Locate the cell with the specified text and output its [x, y] center coordinate. 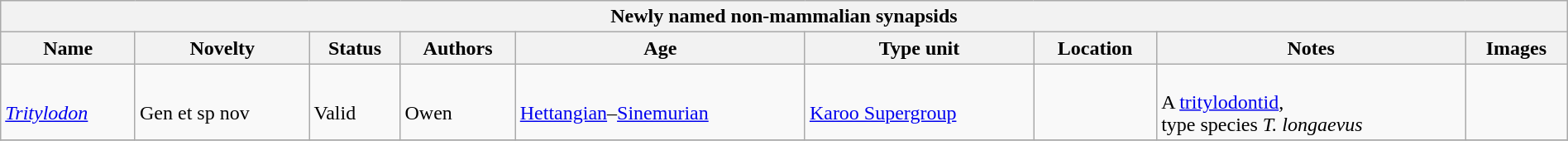
Age [660, 48]
Authors [458, 48]
Owen [458, 102]
Valid [355, 102]
Gen et sp nov [222, 102]
Newly named non-mammalian synapsids [784, 17]
A tritylodontid, type species T. longaevus [1312, 102]
Status [355, 48]
Name [68, 48]
Location [1095, 48]
Karoo Supergroup [919, 102]
Novelty [222, 48]
Hettangian–Sinemurian [660, 102]
Type unit [919, 48]
Notes [1312, 48]
Images [1517, 48]
Tritylodon [68, 102]
